Detect which cell encompasses the target text, then output its (X, Y) center coordinate. 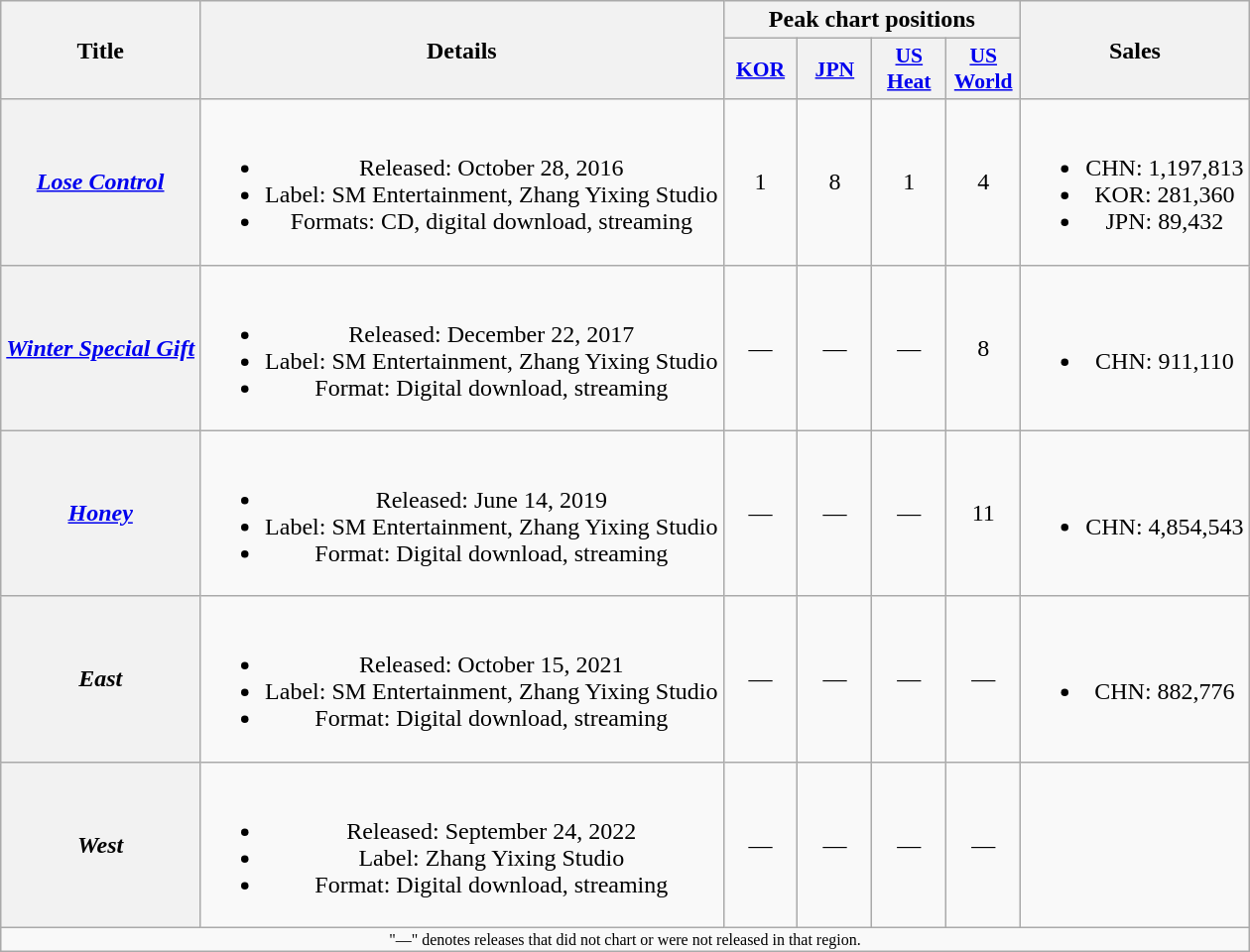
USHeat (909, 69)
Released: June 14, 2019Label: SM Entertainment, Zhang Yixing StudioFormat: Digital download, streaming (462, 514)
Sales (1135, 50)
"—" denotes releases that did not chart or were not released in that region. (625, 939)
CHN: 882,776 (1135, 678)
Winter Special Gift (101, 347)
Details (462, 50)
USWorld (984, 69)
West (101, 845)
CHN: 4,854,543 (1135, 514)
Lose Control (101, 182)
Released: September 24, 2022Label: Zhang Yixing StudioFormat: Digital download, streaming (462, 845)
Honey (101, 514)
KOR (760, 69)
JPN (835, 69)
CHN: 911,110 (1135, 347)
Released: October 28, 2016Label: SM Entertainment, Zhang Yixing StudioFormats: CD, digital download, streaming (462, 182)
Released: December 22, 2017Label: SM Entertainment, Zhang Yixing StudioFormat: Digital download, streaming (462, 347)
4 (984, 182)
Title (101, 50)
Peak chart positions (872, 20)
Released: October 15, 2021Label: SM Entertainment, Zhang Yixing StudioFormat: Digital download, streaming (462, 678)
CHN: 1,197,813 KOR: 281,360JPN: 89,432 (1135, 182)
11 (984, 514)
East (101, 678)
